Find where the given text appears and provide that cell's center as (X, Y) coordinate. 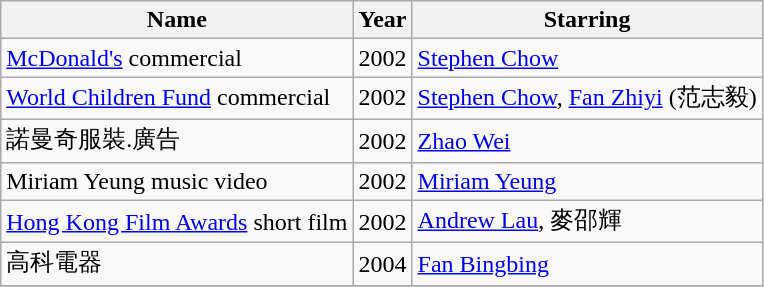
McDonald's commercial (177, 58)
Hong Kong Film Awards short film (177, 222)
World Children Fund commercial (177, 98)
Starring (587, 20)
高科電器 (177, 264)
Zhao Wei (587, 140)
Miriam Yeung music video (177, 181)
Stephen Chow, Fan Zhiyi (范志毅) (587, 98)
諾曼奇服裝.廣告 (177, 140)
Miriam Yeung (587, 181)
Andrew Lau, 麥邵輝 (587, 222)
Fan Bingbing (587, 264)
Name (177, 20)
2004 (382, 264)
Year (382, 20)
Stephen Chow (587, 58)
